Scan for the cell matching the given text and deliver its [x, y] coordinate at center. 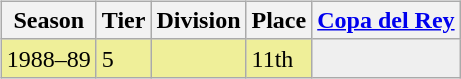
Division [198, 20]
Place [279, 20]
Season [48, 20]
Tier [124, 20]
1988–89 [48, 58]
5 [124, 58]
11th [279, 58]
Copa del Rey [386, 20]
